Extract the [X, Y] coordinate from the center of the cell holding the provided text.  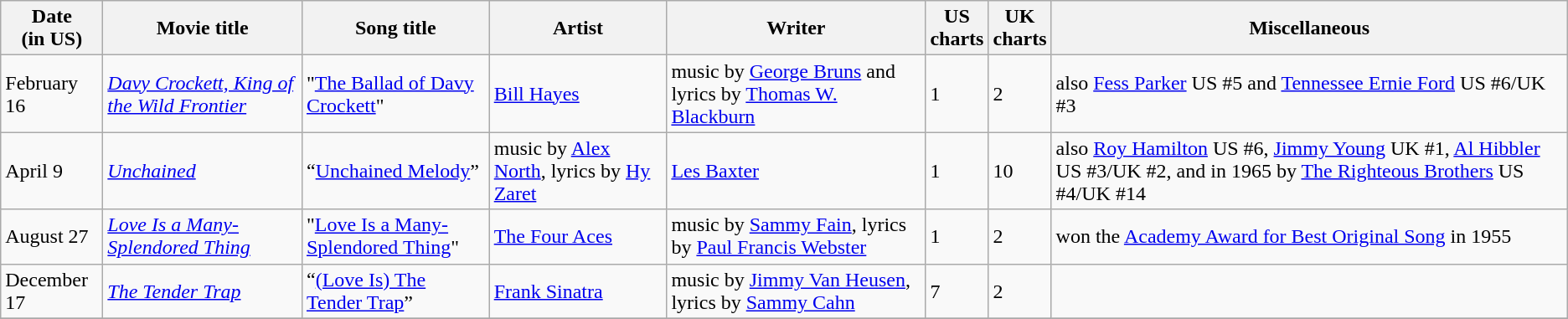
Writer [796, 28]
“Unchained Melody” [395, 171]
August 27 [52, 236]
music by Alex North, lyrics by Hy Zaret [578, 171]
"Love Is a Many-Splendored Thing" [395, 236]
April 9 [52, 171]
won the Academy Award for Best Original Song in 1955 [1309, 236]
The Four Aces [578, 236]
“(Love Is) The Tender Trap” [395, 291]
Bill Hayes [578, 94]
Frank Sinatra [578, 291]
music by Sammy Fain, lyrics by Paul Francis Webster [796, 236]
Movie title [203, 28]
Artist [578, 28]
Song title [395, 28]
Les Baxter [796, 171]
US charts [957, 28]
Miscellaneous [1309, 28]
"The Ballad of Davy Crockett" [395, 94]
Date(in US) [52, 28]
also Roy Hamilton US #6, Jimmy Young UK #1, Al Hibbler US #3/UK #2, and in 1965 by The Righteous Brothers US #4/UK #14 [1309, 171]
music by Jimmy Van Heusen, lyrics by Sammy Cahn [796, 291]
music by George Bruns and lyrics by Thomas W. Blackburn [796, 94]
Love Is a Many-Splendored Thing [203, 236]
10 [1020, 171]
7 [957, 291]
UKcharts [1020, 28]
The Tender Trap [203, 291]
February 16 [52, 94]
also Fess Parker US #5 and Tennessee Ernie Ford US #6/UK #3 [1309, 94]
Unchained [203, 171]
December 17 [52, 291]
Davy Crockett, King of the Wild Frontier [203, 94]
